Pinpoint the cell where the given text exists, returning its [X, Y] midpoint coordinate. 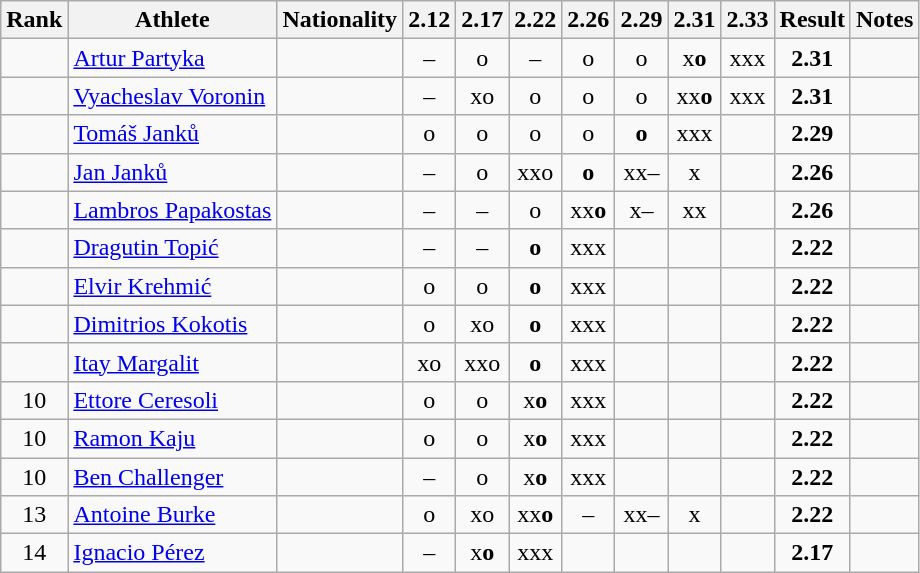
Ben Challenger [172, 477]
Tomáš Janků [172, 134]
Dimitrios Kokotis [172, 324]
Vyacheslav Voronin [172, 96]
Result [812, 20]
Ramon Kaju [172, 438]
Rank [34, 20]
Notes [884, 20]
14 [34, 553]
Ettore Ceresoli [172, 400]
Nationality [340, 20]
2.33 [748, 20]
Antoine Burke [172, 515]
Dragutin Topić [172, 248]
Athlete [172, 20]
Elvir Krehmić [172, 286]
2.12 [430, 20]
Ignacio Pérez [172, 553]
13 [34, 515]
x– [642, 210]
Artur Partyka [172, 58]
Lambros Papakostas [172, 210]
xx [694, 210]
Itay Margalit [172, 362]
Jan Janků [172, 172]
